Return the [x, y] coordinate for the center point of the cell that contains the specified text.  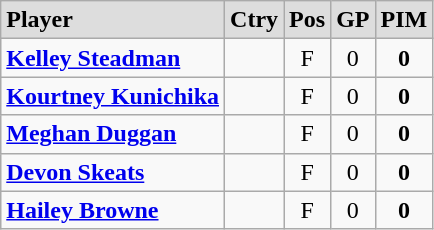
Ctry [254, 20]
Kelley Steadman [113, 58]
Meghan Duggan [113, 134]
Pos [308, 20]
Player [113, 20]
GP [353, 20]
Hailey Browne [113, 210]
PIM [404, 20]
Kourtney Kunichika [113, 96]
Devon Skeats [113, 172]
